Search for the cell housing the specified text and yield its [X, Y] center coordinate. 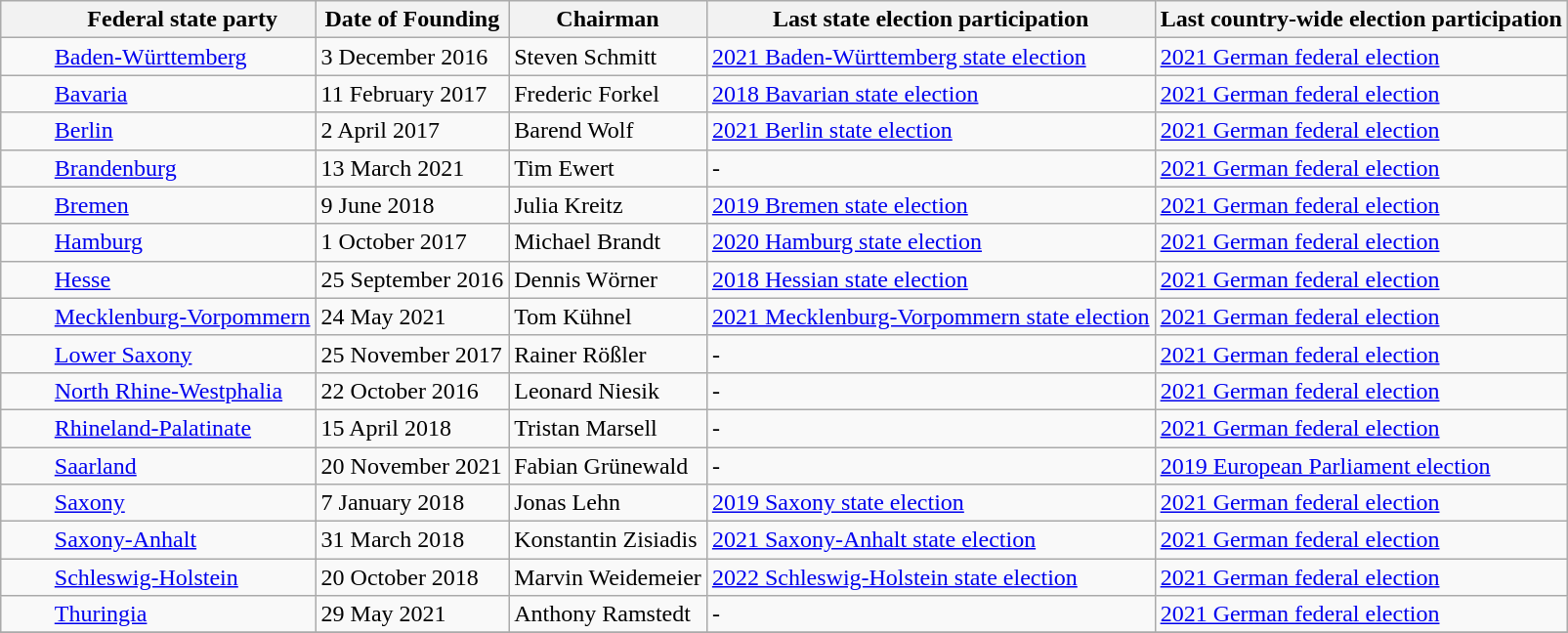
2021 Berlin state election [930, 131]
Last state election participation [930, 20]
3 December 2016 [412, 57]
Fabian Grünewald [608, 466]
2021 Baden-Württemberg state election [930, 57]
2020 Hamburg state election [930, 242]
Baden-Württemberg [183, 57]
Date of Founding [412, 20]
11 February 2017 [412, 94]
Tim Ewert [608, 168]
Rainer Rößler [608, 354]
7 January 2018 [412, 503]
2021 Mecklenburg-Vorpommern state election [930, 316]
15 April 2018 [412, 428]
9 June 2018 [412, 205]
1 October 2017 [412, 242]
25 September 2016 [412, 279]
25 November 2017 [412, 354]
Marvin Weidemeier [608, 577]
31 March 2018 [412, 540]
2018 Hessian state election [930, 279]
Saxony [183, 503]
Mecklenburg-Vorpommern [183, 316]
2 April 2017 [412, 131]
Rhineland-Palatinate [183, 428]
Brandenburg [183, 168]
Steven Schmitt [608, 57]
Michael Brandt [608, 242]
Schleswig-Holstein [183, 577]
2019 Saxony state election [930, 503]
Leonard Niesik [608, 391]
Lower Saxony [183, 354]
Julia Kreitz [608, 205]
Chairman [608, 20]
13 March 2021 [412, 168]
Thuringia [183, 614]
Berlin [183, 131]
2021 Saxony-Anhalt state election [930, 540]
Tristan Marsell [608, 428]
2018 Bavarian state election [930, 94]
2019 European Parliament election [1361, 466]
2019 Bremen state election [930, 205]
20 October 2018 [412, 577]
Last country-wide election participation [1361, 20]
Frederic Forkel [608, 94]
Hamburg [183, 242]
Saxony-Anhalt [183, 540]
22 October 2016 [412, 391]
24 May 2021 [412, 316]
Tom Kühnel [608, 316]
Konstantin Zisiadis [608, 540]
Bavaria [183, 94]
20 November 2021 [412, 466]
Federal state party [183, 20]
Anthony Ramstedt [608, 614]
2022 Schleswig-Holstein state election [930, 577]
Dennis Wörner [608, 279]
Jonas Lehn [608, 503]
29 May 2021 [412, 614]
Hesse [183, 279]
Barend Wolf [608, 131]
Bremen [183, 205]
Saarland [183, 466]
North Rhine-Westphalia [183, 391]
